Return (x, y) of the center of cell containing provided text 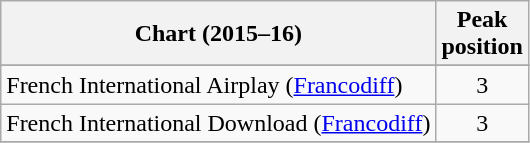
Chart (2015–16) (218, 34)
Peakposition (482, 34)
French International Download (Francodiff) (218, 123)
French International Airplay (Francodiff) (218, 85)
